Output the (X, Y) coordinate of the center of the cell containing the given text.  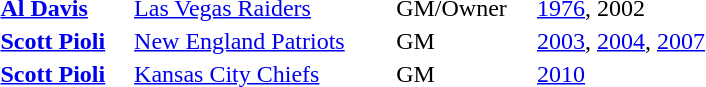
GM (464, 41)
New England Patriots (262, 41)
